Search for the cell housing the specified text and yield its (x, y) center coordinate. 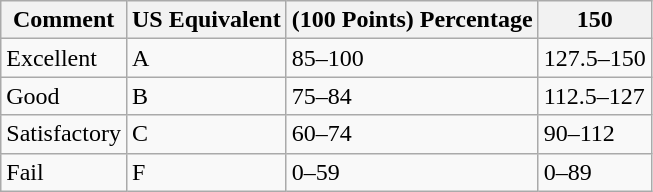
127.5–150 (594, 58)
A (206, 58)
Good (64, 96)
US Equivalent (206, 20)
0–89 (594, 172)
0–59 (412, 172)
B (206, 96)
C (206, 134)
150 (594, 20)
F (206, 172)
90–112 (594, 134)
85–100 (412, 58)
(100 Points) Percentage (412, 20)
Fail (64, 172)
Satisfactory (64, 134)
Comment (64, 20)
75–84 (412, 96)
112.5–127 (594, 96)
60–74 (412, 134)
Excellent (64, 58)
